Output the (X, Y) coordinate of the center of the cell containing the given text.  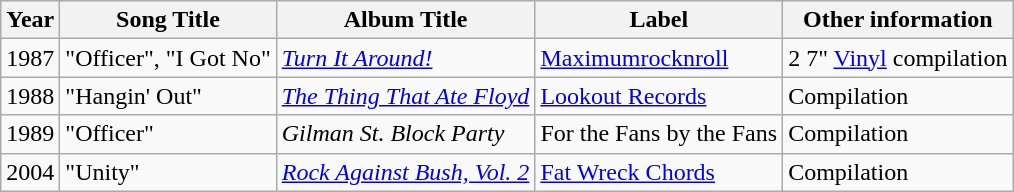
1987 (30, 58)
Fat Wreck Chords (659, 172)
1989 (30, 134)
Lookout Records (659, 96)
Label (659, 20)
Year (30, 20)
"Officer", "I Got No" (168, 58)
For the Fans by the Fans (659, 134)
"Officer" (168, 134)
The Thing That Ate Floyd (406, 96)
Maximumrocknroll (659, 58)
"Hangin' Out" (168, 96)
Gilman St. Block Party (406, 134)
"Unity" (168, 172)
Turn It Around! (406, 58)
2004 (30, 172)
Rock Against Bush, Vol. 2 (406, 172)
1988 (30, 96)
2 7" Vinyl compilation (898, 58)
Other information (898, 20)
Song Title (168, 20)
Album Title (406, 20)
